For the text-containing cell, return its midpoint in (x, y) coordinate format. 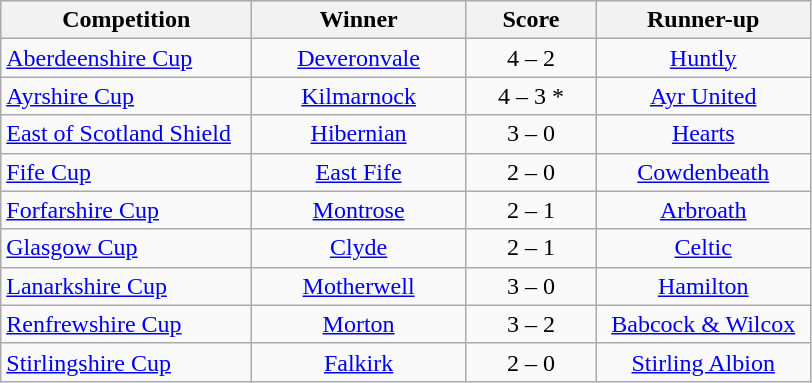
Score (530, 20)
Winner (359, 20)
4 – 3 * (530, 96)
Aberdeenshire Cup (126, 58)
Hibernian (359, 134)
Babcock & Wilcox (703, 324)
Ayrshire Cup (126, 96)
Runner-up (703, 20)
Clyde (359, 248)
Hearts (703, 134)
Competition (126, 20)
Kilmarnock (359, 96)
Stirlingshire Cup (126, 362)
Renfrewshire Cup (126, 324)
Fife Cup (126, 172)
Glasgow Cup (126, 248)
Arbroath (703, 210)
Forfarshire Cup (126, 210)
Stirling Albion (703, 362)
Huntly (703, 58)
East of Scotland Shield (126, 134)
Celtic (703, 248)
Deveronvale (359, 58)
Montrose (359, 210)
Morton (359, 324)
Cowdenbeath (703, 172)
Falkirk (359, 362)
Hamilton (703, 286)
4 – 2 (530, 58)
Lanarkshire Cup (126, 286)
Motherwell (359, 286)
East Fife (359, 172)
Ayr United (703, 96)
3 – 2 (530, 324)
